Extract the [x, y] coordinate from the center of the cell holding the provided text.  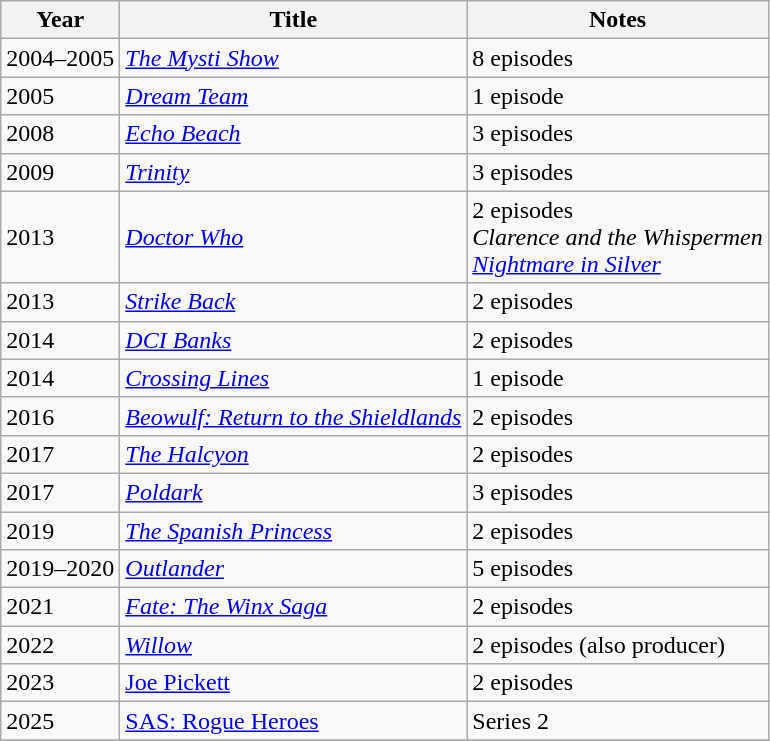
Year [60, 20]
Notes [618, 20]
2008 [60, 134]
Joe Pickett [294, 683]
Echo Beach [294, 134]
5 episodes [618, 569]
DCI Banks [294, 340]
Strike Back [294, 302]
Crossing Lines [294, 378]
2016 [60, 416]
Trinity [294, 172]
SAS: Rogue Heroes [294, 721]
2 episodes (also producer) [618, 645]
Series 2 [618, 721]
2 episodesClarence and the WhispermenNightmare in Silver [618, 237]
2009 [60, 172]
Fate: The Winx Saga [294, 607]
The Spanish Princess [294, 531]
Dream Team [294, 96]
2019–2020 [60, 569]
8 episodes [618, 58]
2019 [60, 531]
Title [294, 20]
The Halcyon [294, 454]
2004–2005 [60, 58]
The Mysti Show [294, 58]
Willow [294, 645]
2005 [60, 96]
2023 [60, 683]
Outlander [294, 569]
Beowulf: Return to the Shieldlands [294, 416]
2025 [60, 721]
Doctor Who [294, 237]
Poldark [294, 492]
2021 [60, 607]
2022 [60, 645]
